For the text-containing cell, return its midpoint in (X, Y) coordinate format. 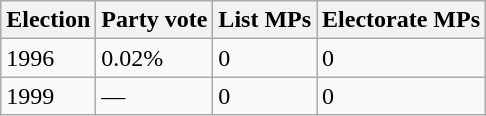
1996 (48, 58)
Party vote (154, 20)
— (154, 96)
0.02% (154, 58)
List MPs (265, 20)
Electorate MPs (402, 20)
Election (48, 20)
1999 (48, 96)
